Determine the (X, Y) coordinate at the center of the cell enclosing the given text.  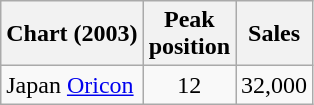
12 (189, 85)
Chart (2003) (72, 34)
Sales (274, 34)
32,000 (274, 85)
Peakposition (189, 34)
Japan Oricon (72, 85)
